Extract the [X, Y] coordinate from the center of the cell holding the provided text.  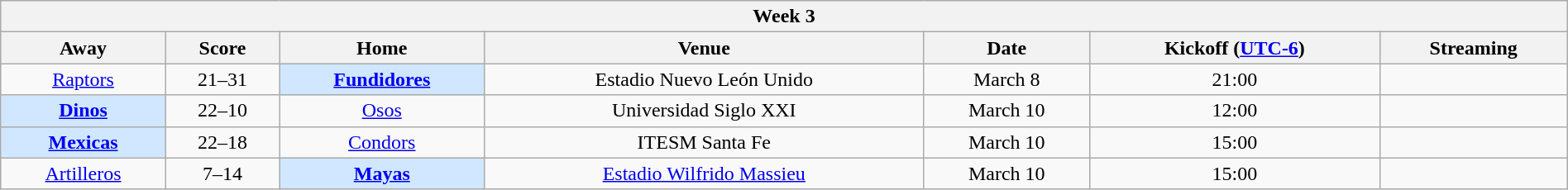
Home [382, 48]
Estadio Nuevo León Unido [705, 79]
Raptors [84, 79]
Estadio Wilfrido Massieu [705, 173]
Streaming [1474, 48]
Date [1007, 48]
Mayas [382, 173]
7–14 [222, 173]
21:00 [1235, 79]
March 8 [1007, 79]
Mexicas [84, 142]
21–31 [222, 79]
Score [222, 48]
22–10 [222, 111]
Away [84, 48]
Kickoff (UTC-6) [1235, 48]
Week 3 [784, 17]
Venue [705, 48]
Condors [382, 142]
Dinos [84, 111]
ITESM Santa Fe [705, 142]
Fundidores [382, 79]
Osos [382, 111]
Artilleros [84, 173]
Universidad Siglo XXI [705, 111]
12:00 [1235, 111]
22–18 [222, 142]
